Search for the cell housing the specified text and yield its [x, y] center coordinate. 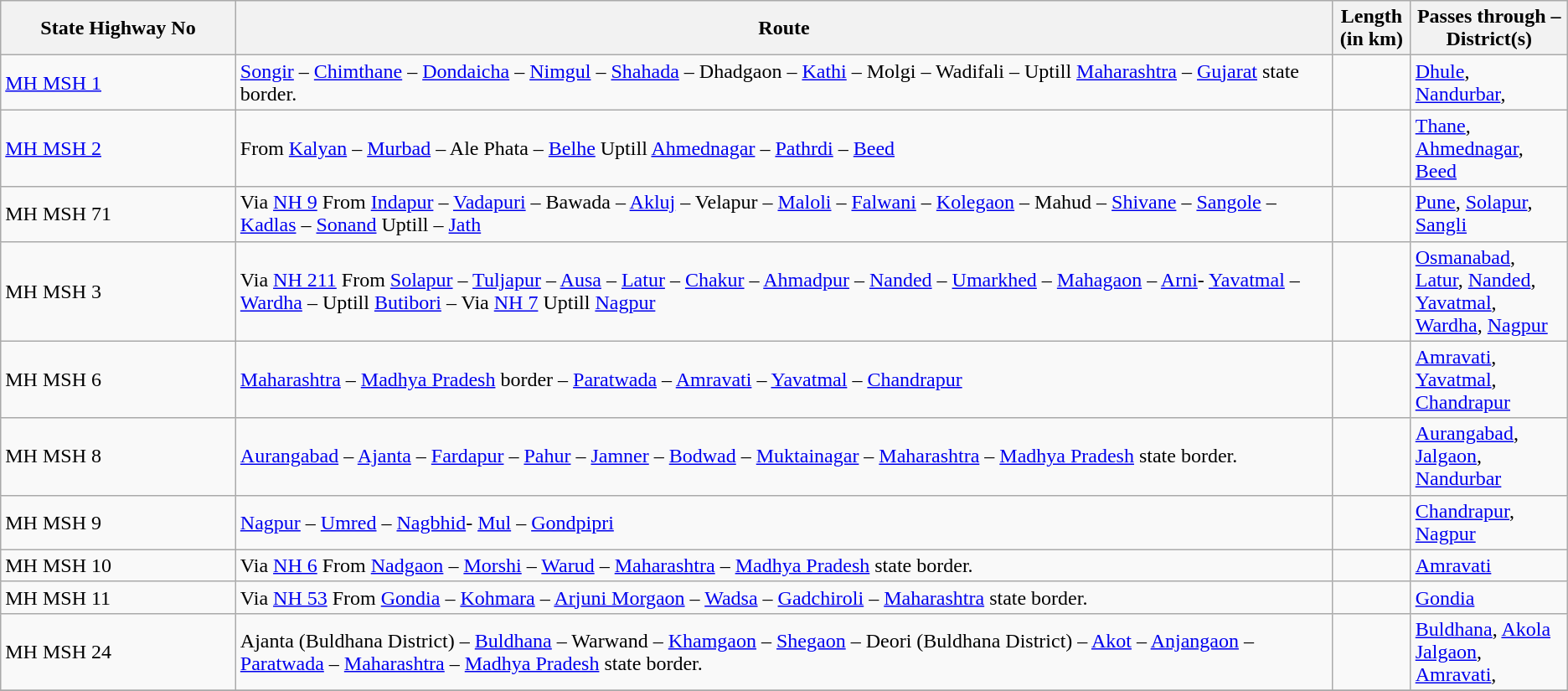
Maharashtra – Madhya Pradesh border – Paratwada – Amravati – Yavatmal – Chandrapur [784, 379]
Amravati, Yavatmal, Chandrapur [1489, 379]
MH MSH 11 [119, 597]
MH MSH 24 [119, 652]
MH MSH 9 [119, 523]
Pune, Solapur, Sangli [1489, 214]
Amravati [1489, 565]
MH MSH 3 [119, 291]
Aurangabad – Ajanta – Fardapur – Pahur – Jamner – Bodwad – Muktainagar – Maharashtra – Madhya Pradesh state border. [784, 456]
Dhule, Nandurbar, [1489, 82]
MH MSH 2 [119, 148]
Passes through – District(s) [1489, 28]
MH MSH 10 [119, 565]
MH MSH 8 [119, 456]
Route [784, 28]
Gondia [1489, 597]
Via NH 6 From Nadgaon – Morshi – Warud – Maharashtra – Madhya Pradesh state border. [784, 565]
MH MSH 6 [119, 379]
Chandrapur, Nagpur [1489, 523]
Osmanabad, Latur, Nanded, Yavatmal, Wardha, Nagpur [1489, 291]
Aurangabad, Jalgaon, Nandurbar [1489, 456]
Thane, Ahmednagar, Beed [1489, 148]
Nagpur – Umred – Nagbhid- Mul – Gondpipri [784, 523]
MH MSH 1 [119, 82]
Buldhana, Akola Jalgaon, Amravati, [1489, 652]
MH MSH 71 [119, 214]
Via NH 53 From Gondia – Kohmara – Arjuni Morgaon – Wadsa – Gadchiroli – Maharashtra state border. [784, 597]
Songir – Chimthane – Dondaicha – Nimgul – Shahada – Dhadgaon – Kathi – Molgi – Wadifali – Uptill Maharashtra – Gujarat state border. [784, 82]
Via NH 9 From Indapur – Vadapuri – Bawada – Akluj – Velapur – Maloli – Falwani – Kolegaon – Mahud – Shivane – Sangole – Kadlas – Sonand Uptill – Jath [784, 214]
State Highway No [119, 28]
From Kalyan – Murbad – Ale Phata – Belhe Uptill Ahmednagar – Pathrdi – Beed [784, 148]
Length (in km) [1372, 28]
